Identify which cell holds the provided text, then report its [x, y] central coordinate. 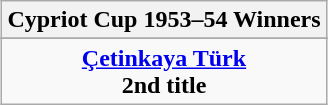
Çetinkaya Türk2nd title [164, 72]
Cypriot Cup 1953–54 Winners [164, 20]
